Locate the cell with the specified text and output its [x, y] center coordinate. 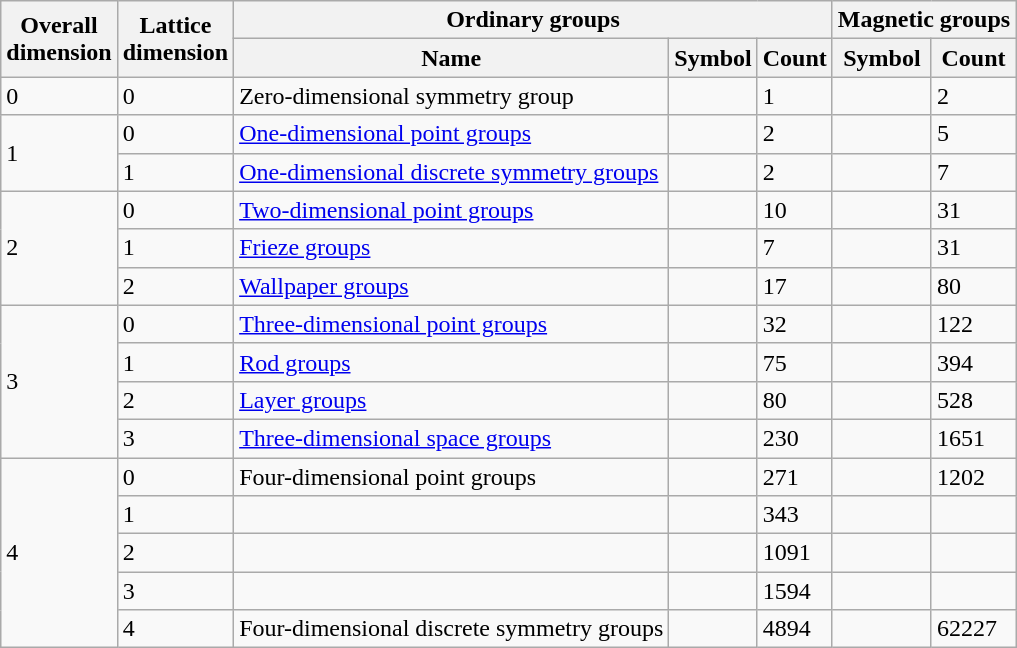
Name [452, 58]
230 [794, 438]
17 [794, 286]
Wallpaper groups [452, 286]
4894 [794, 629]
75 [794, 362]
Ordinary groups [534, 20]
Two-dimensional point groups [452, 210]
One-dimensional point groups [452, 134]
343 [794, 515]
122 [973, 324]
271 [794, 477]
Three-dimensional space groups [452, 438]
Four-dimensional discrete symmetry groups [452, 629]
Magnetic groups [924, 20]
1594 [794, 591]
32 [794, 324]
1202 [973, 477]
1651 [973, 438]
10 [794, 210]
Layer groups [452, 400]
394 [973, 362]
Three-dimensional point groups [452, 324]
One-dimensional discrete symmetry groups [452, 172]
Frieze groups [452, 248]
5 [973, 134]
Lattice dimension [175, 39]
Four-dimensional point groups [452, 477]
Overall dimension [59, 39]
Zero-dimensional symmetry group [452, 96]
Rod groups [452, 362]
1091 [794, 553]
528 [973, 400]
62227 [973, 629]
